Return [x, y] of the center of cell containing provided text 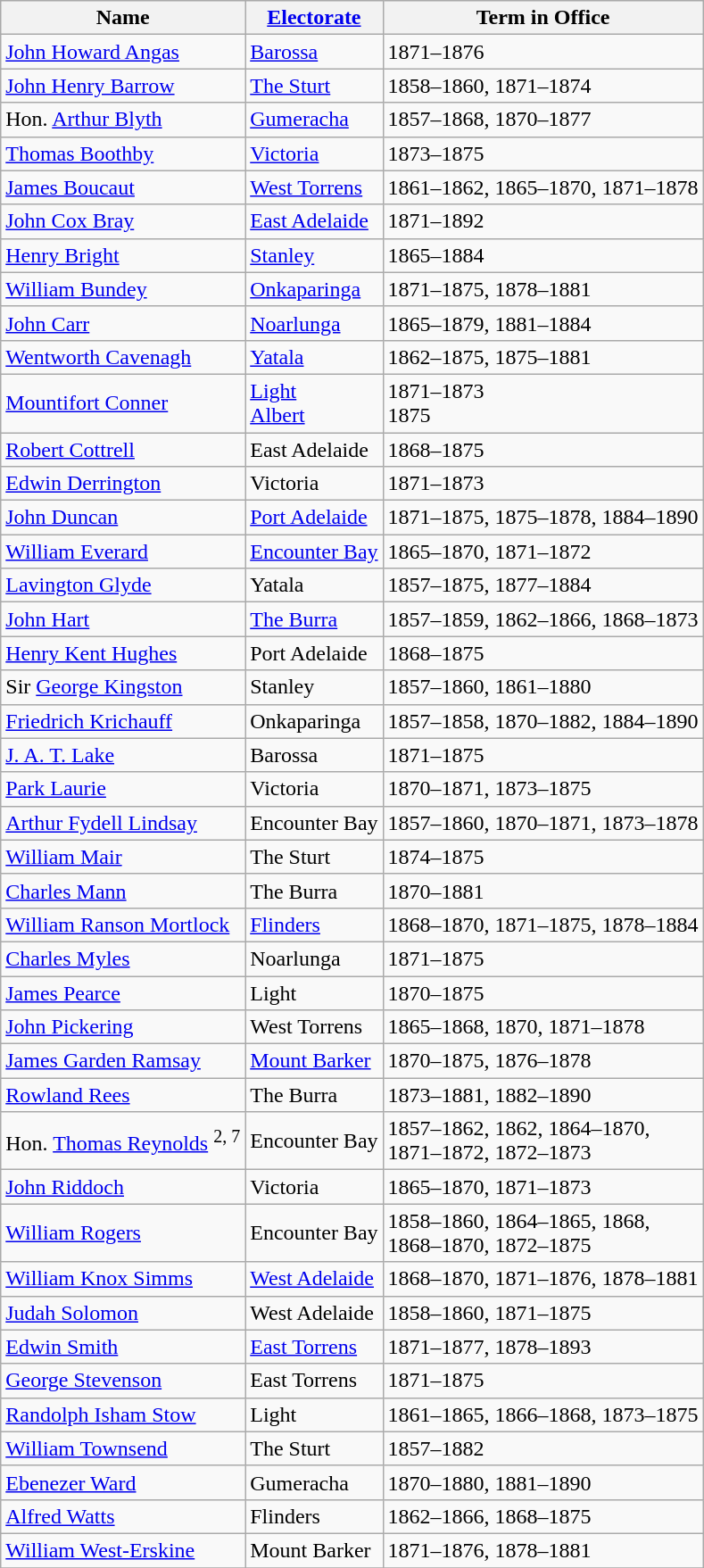
1858–1860, 1871–1874 [542, 86]
Judah Solomon [123, 1313]
William Bundey [123, 289]
1858–1860, 1864–1865, 1868, 1868–1870, 1872–1875 [542, 1233]
1873–1875 [542, 153]
George Stevenson [123, 1381]
Hon. Thomas Reynolds 2, 7 [123, 1141]
Charles Mann [123, 891]
1857–1862, 1862, 1864–1870, 1871–1872, 1872–1873 [542, 1141]
Henry Kent Hughes [123, 653]
1871–1875, 1878–1881 [542, 289]
1862–1866, 1868–1875 [542, 1516]
Wentworth Cavenagh [123, 357]
1870–1875, 1876–1878 [542, 1061]
Henry Bright [123, 255]
William Mair [123, 857]
1871–1873 [542, 484]
Hon. Arthur Blyth [123, 120]
William Rogers [123, 1233]
1865–1870, 1871–1873 [542, 1187]
1874–1875 [542, 857]
Name [123, 18]
1857–1868, 1870–1877 [542, 120]
Edwin Derrington [123, 484]
1871–1877, 1878–1893 [542, 1347]
1873–1881, 1882–1890 [542, 1095]
John Carr [123, 323]
1857–1875, 1877–1884 [542, 585]
Charles Myles [123, 958]
1857–1858, 1870–1882, 1884–1890 [542, 721]
Ebenezer Ward [123, 1482]
Rowland Rees [123, 1095]
1868–1870, 1871–1876, 1878–1881 [542, 1279]
1861–1865, 1866–1868, 1873–1875 [542, 1415]
Arthur Fydell Lindsay [123, 823]
1870–1875 [542, 993]
1857–1859, 1862–1866, 1868–1873 [542, 619]
1857–1860, 1861–1880 [542, 687]
1865–1879, 1881–1884 [542, 323]
1870–1880, 1881–1890 [542, 1482]
William Everard [123, 552]
James Pearce [123, 993]
1871–1876, 1878–1881 [542, 1550]
1871–1876 [542, 52]
Robert Cottrell [123, 449]
John Hart [123, 619]
1858–1860, 1871–1875 [542, 1313]
1857–1860, 1870–1871, 1873–1878 [542, 823]
Lavington Glyde [123, 585]
1870–1871, 1873–1875 [542, 789]
1871–1875, 1875–1878, 1884–1890 [542, 518]
Sir George Kingston [123, 687]
Electorate [314, 18]
John Duncan [123, 518]
William Knox Simms [123, 1279]
Thomas Boothby [123, 153]
John Pickering [123, 1027]
1865–1868, 1870, 1871–1878 [542, 1027]
John Henry Barrow [123, 86]
William West-Erskine [123, 1550]
James Garden Ramsay [123, 1061]
Term in Office [542, 18]
1865–1870, 1871–1872 [542, 552]
1870–1881 [542, 891]
Park Laurie [123, 789]
1871–1892 [542, 221]
Edwin Smith [123, 1347]
LightAlbert [314, 403]
1868–1870, 1871–1875, 1878–1884 [542, 925]
Friedrich Krichauff [123, 721]
Mountifort Conner [123, 403]
John Cox Bray [123, 221]
Randolph Isham Stow [123, 1415]
William Townsend [123, 1448]
1861–1862, 1865–1870, 1871–1878 [542, 187]
William Ranson Mortlock [123, 925]
James Boucaut [123, 187]
John Riddoch [123, 1187]
J. A. T. Lake [123, 755]
Alfred Watts [123, 1516]
1865–1884 [542, 255]
1862–1875, 1875–1881 [542, 357]
1857–1882 [542, 1448]
1871–18731875 [542, 403]
John Howard Angas [123, 52]
